Extract the [x, y] coordinate from the center of the cell holding the provided text.  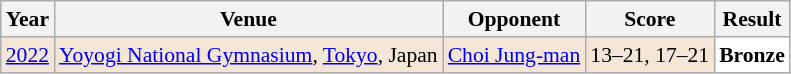
Score [650, 19]
2022 [28, 55]
Bronze [752, 55]
Venue [248, 19]
Opponent [514, 19]
Result [752, 19]
Choi Jung-man [514, 55]
Yoyogi National Gymnasium, Tokyo, Japan [248, 55]
Year [28, 19]
13–21, 17–21 [650, 55]
